For the text-containing cell, return its midpoint in (x, y) coordinate format. 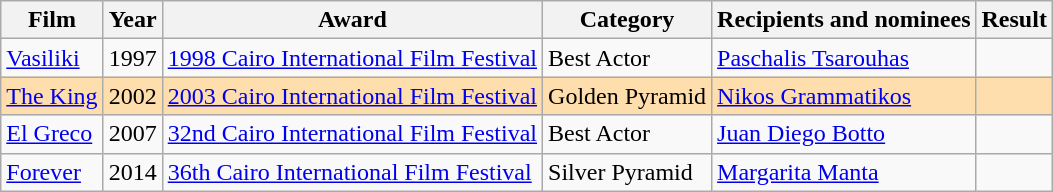
2003 Cairo International Film Festival (352, 96)
2014 (132, 172)
Vasiliki (52, 58)
Result (1014, 20)
El Greco (52, 134)
Category (628, 20)
Margarita Manta (844, 172)
The King (52, 96)
Paschalis Tsarouhas (844, 58)
2002 (132, 96)
32nd Cairo International Film Festival (352, 134)
Forever (52, 172)
Recipients and nominees (844, 20)
1997 (132, 58)
Golden Pyramid (628, 96)
Award (352, 20)
Nikos Grammatikos (844, 96)
Silver Pyramid (628, 172)
36th Cairo International Film Festival (352, 172)
Film (52, 20)
1998 Cairo International Film Festival (352, 58)
Juan Diego Botto (844, 134)
Year (132, 20)
2007 (132, 134)
